Provide the (x, y) coordinate of the cell's center where the given text is located.  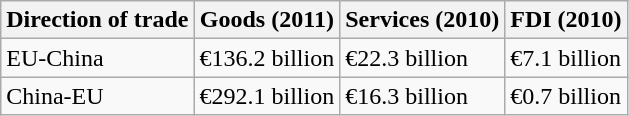
FDI (2010) (566, 20)
€0.7 billion (566, 96)
€22.3 billion (422, 58)
€292.1 billion (267, 96)
Goods (2011) (267, 20)
Services (2010) (422, 20)
€16.3 billion (422, 96)
EU-China (98, 58)
€7.1 billion (566, 58)
Direction of trade (98, 20)
€136.2 billion (267, 58)
China-EU (98, 96)
